Provide the (X, Y) coordinate of the cell's center where the given text is located.  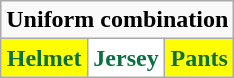
Jersey (126, 58)
Helmet (44, 58)
Uniform combination (118, 20)
Pants (200, 58)
